Locate the cell with the specified text and output its (X, Y) center coordinate. 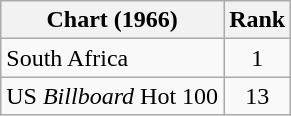
South Africa (112, 58)
Rank (258, 20)
13 (258, 96)
US Billboard Hot 100 (112, 96)
1 (258, 58)
Chart (1966) (112, 20)
